Locate the cell with the specified text and output its [x, y] center coordinate. 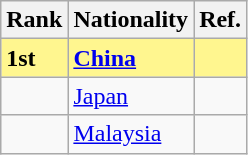
Nationality [131, 20]
China [131, 58]
Rank [34, 20]
1st [34, 58]
Malaysia [131, 134]
Ref. [220, 20]
Japan [131, 96]
